Determine the [X, Y] coordinate at the center of the cell enclosing the given text.  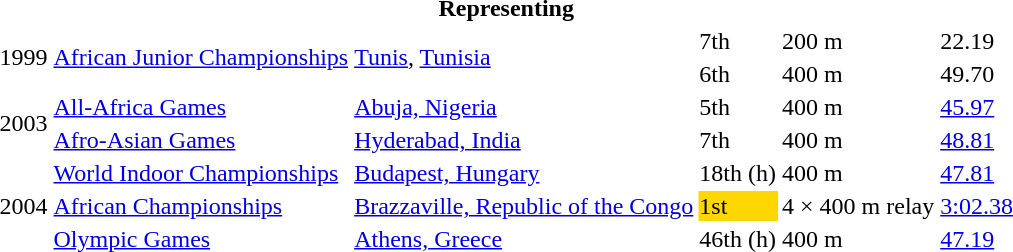
Budapest, Hungary [524, 173]
1st [738, 206]
Afro-Asian Games [201, 140]
4 × 400 m relay [858, 206]
6th [738, 74]
World Indoor Championships [201, 173]
Hyderabad, India [524, 140]
African Championships [201, 206]
Abuja, Nigeria [524, 107]
Brazzaville, Republic of the Congo [524, 206]
200 m [858, 41]
18th (h) [738, 173]
African Junior Championships [201, 58]
All-Africa Games [201, 107]
5th [738, 107]
Tunis, Tunisia [524, 58]
